Capture the cell that displays the provided text and extract its (x, y) central coordinate. 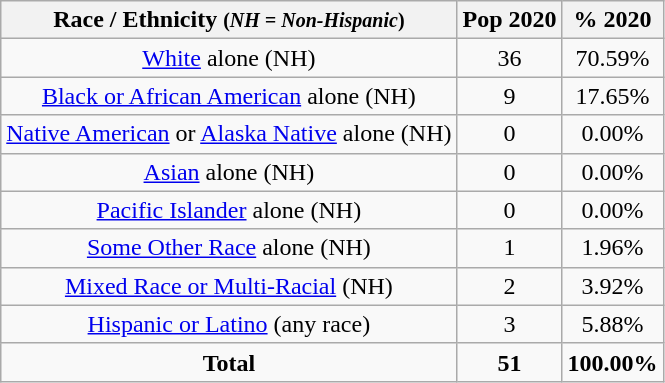
1 (510, 248)
Asian alone (NH) (229, 172)
17.65% (612, 96)
5.88% (612, 324)
2 (510, 286)
Black or African American alone (NH) (229, 96)
Mixed Race or Multi-Racial (NH) (229, 286)
Native American or Alaska Native alone (NH) (229, 134)
White alone (NH) (229, 58)
3.92% (612, 286)
Hispanic or Latino (any race) (229, 324)
Race / Ethnicity (NH = Non-Hispanic) (229, 20)
Some Other Race alone (NH) (229, 248)
Pacific Islander alone (NH) (229, 210)
100.00% (612, 362)
1.96% (612, 248)
3 (510, 324)
51 (510, 362)
9 (510, 96)
70.59% (612, 58)
36 (510, 58)
Total (229, 362)
Pop 2020 (510, 20)
% 2020 (612, 20)
